Search for the cell housing the specified text and yield its (x, y) center coordinate. 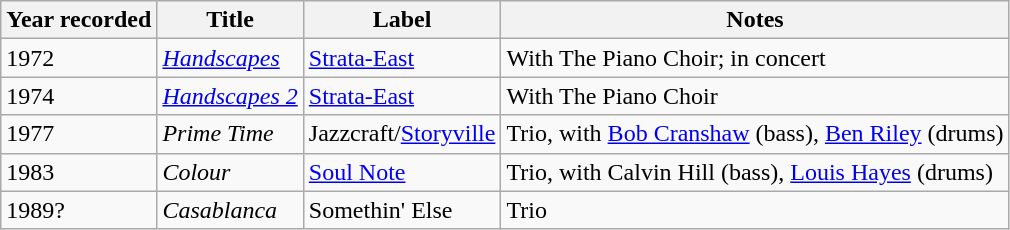
1977 (79, 134)
Trio, with Calvin Hill (bass), Louis Hayes (drums) (755, 172)
With The Piano Choir (755, 96)
Casablanca (230, 210)
Soul Note (402, 172)
With The Piano Choir; in concert (755, 58)
1972 (79, 58)
Colour (230, 172)
Jazzcraft/Storyville (402, 134)
Year recorded (79, 20)
Handscapes 2 (230, 96)
Somethin' Else (402, 210)
Handscapes (230, 58)
1989? (79, 210)
Trio, with Bob Cranshaw (bass), Ben Riley (drums) (755, 134)
Prime Time (230, 134)
Notes (755, 20)
Label (402, 20)
Trio (755, 210)
1983 (79, 172)
Title (230, 20)
1974 (79, 96)
